Find where the given text appears and provide that cell's center as (x, y) coordinate. 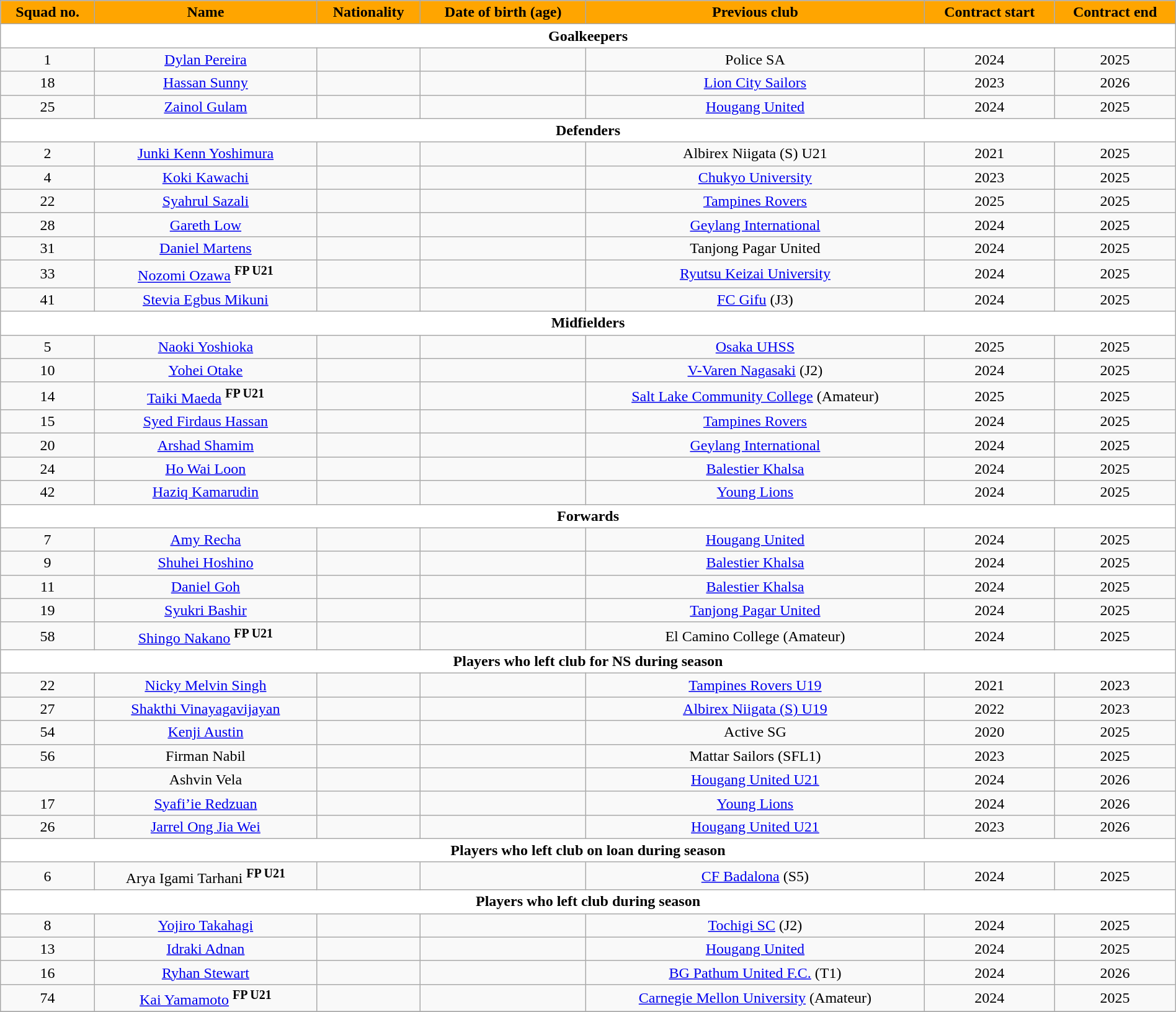
Contract end (1115, 12)
Kenji Austin (206, 732)
FC Gifu (J3) (755, 300)
Syukri Bashir (206, 610)
41 (48, 300)
Firman Nabil (206, 756)
25 (48, 107)
Albirex Niigata (S) U21 (755, 154)
Arya Igami Tarhani FP U21 (206, 876)
11 (48, 587)
Nozomi Ozawa FP U21 (206, 274)
7 (48, 539)
Syafi’ie Redzuan (206, 803)
74 (48, 998)
2022 (990, 709)
17 (48, 803)
Albirex Niigata (S) U19 (755, 709)
56 (48, 756)
Stevia Egbus Mikuni (206, 300)
10 (48, 370)
54 (48, 732)
Dylan Pereira (206, 60)
18 (48, 83)
Previous club (755, 12)
20 (48, 445)
CF Badalona (S5) (755, 876)
42 (48, 492)
El Camino College (Amateur) (755, 636)
Tampines Rovers U19 (755, 685)
19 (48, 610)
Koki Kawachi (206, 177)
Shakthi Vinayagavijayan (206, 709)
Contract start (990, 12)
Chukyo University (755, 177)
15 (48, 422)
Name (206, 12)
Yohei Otake (206, 370)
Daniel Martens (206, 248)
Tochigi SC (J2) (755, 925)
31 (48, 248)
Taiki Maeda FP U21 (206, 396)
9 (48, 563)
4 (48, 177)
V-Varen Nagasaki (J2) (755, 370)
Jarrel Ong Jia Wei (206, 827)
Date of birth (age) (503, 12)
24 (48, 469)
Kai Yamamoto FP U21 (206, 998)
26 (48, 827)
Idraki Adnan (206, 949)
Police SA (755, 60)
Shuhei Hoshino (206, 563)
Naoki Yoshioka (206, 347)
Amy Recha (206, 539)
58 (48, 636)
Nicky Melvin Singh (206, 685)
Carnegie Mellon University (Amateur) (755, 998)
6 (48, 876)
33 (48, 274)
Osaka UHSS (755, 347)
2 (48, 154)
13 (48, 949)
Defenders (588, 130)
Ho Wai Loon (206, 469)
Nationality (368, 12)
1 (48, 60)
8 (48, 925)
Shingo Nakano FP U21 (206, 636)
Players who left club during season (588, 902)
Goalkeepers (588, 36)
28 (48, 224)
Yojiro Takahagi (206, 925)
Squad no. (48, 12)
Hassan Sunny (206, 83)
Players who left club on loan during season (588, 850)
Salt Lake Community College (Amateur) (755, 396)
Zainol Gulam (206, 107)
Arshad Shamim (206, 445)
Mattar Sailors (SFL1) (755, 756)
Haziq Kamarudin (206, 492)
Ryutsu Keizai University (755, 274)
14 (48, 396)
27 (48, 709)
Gareth Low (206, 224)
Players who left club for NS during season (588, 662)
Forwards (588, 516)
Syahrul Sazali (206, 201)
Lion City Sailors (755, 83)
Junki Kenn Yoshimura (206, 154)
5 (48, 347)
Daniel Goh (206, 587)
16 (48, 972)
Midfielders (588, 323)
BG Pathum United F.C. (T1) (755, 972)
Syed Firdaus Hassan (206, 422)
Active SG (755, 732)
Ryhan Stewart (206, 972)
Ashvin Vela (206, 779)
2020 (990, 732)
